Determine the [x, y] coordinate at the center of the cell enclosing the given text.  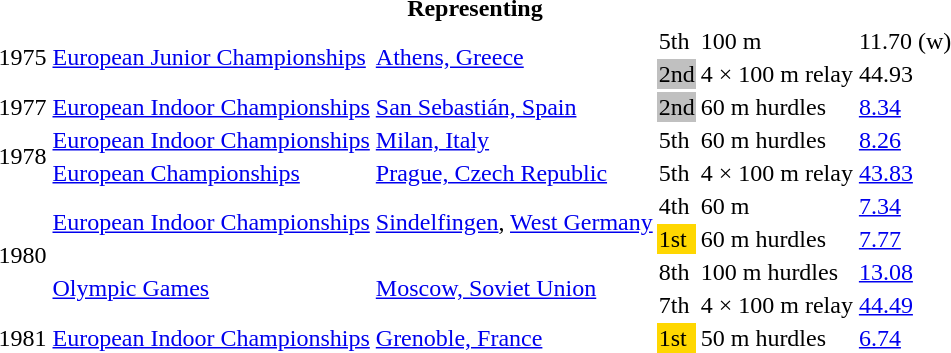
Moscow, Soviet Union [514, 288]
7th [676, 305]
Prague, Czech Republic [514, 173]
Athens, Greece [514, 58]
100 m hurdles [776, 272]
8th [676, 272]
European Junior Championships [211, 58]
San Sebastián, Spain [514, 107]
4th [676, 206]
Milan, Italy [514, 140]
European Championships [211, 173]
100 m [776, 41]
50 m hurdles [776, 338]
60 m [776, 206]
Sindelfingen, West Germany [514, 222]
Grenoble, France [514, 338]
Olympic Games [211, 288]
